Locate the cell with the specified text and output its (X, Y) center coordinate. 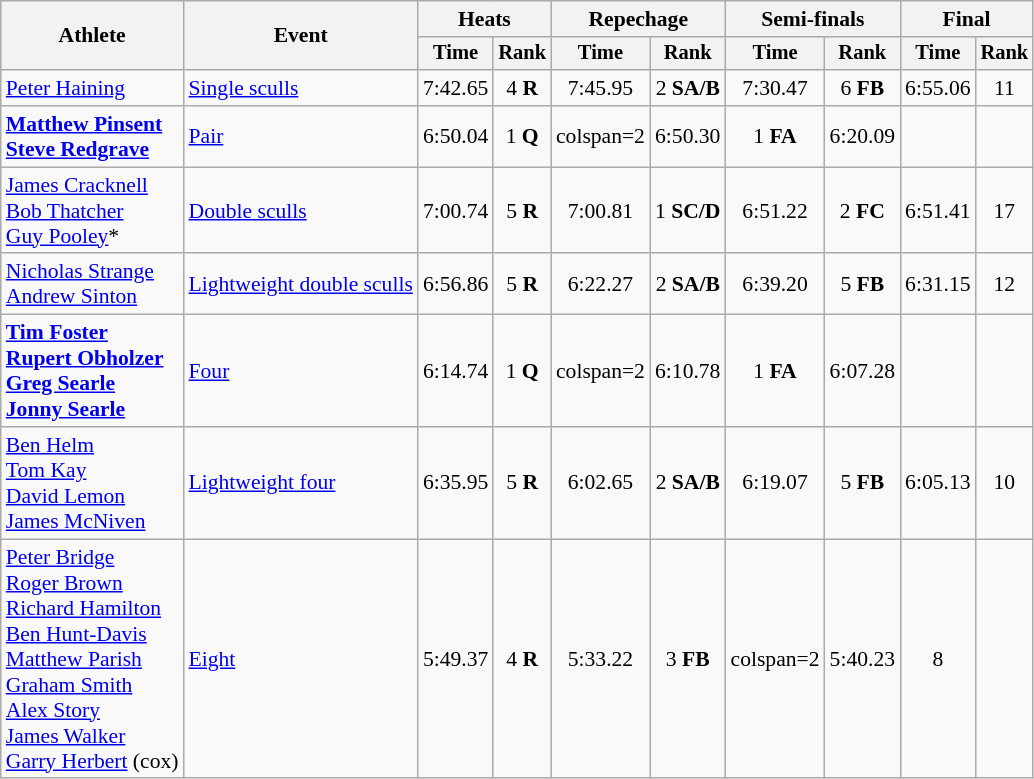
2 FC (862, 210)
Eight (300, 659)
6:10.78 (688, 371)
6:55.06 (938, 88)
Lightweight four (300, 483)
6:31.15 (938, 284)
6:50.30 (688, 136)
Peter Haining (92, 88)
Semi-finals (814, 19)
3 FB (688, 659)
7:30.47 (776, 88)
6:14.74 (456, 371)
Repechage (638, 19)
5:40.23 (862, 659)
7:00.74 (456, 210)
Matthew PinsentSteve Redgrave (92, 136)
Final (966, 19)
6:56.86 (456, 284)
6:05.13 (938, 483)
6:20.09 (862, 136)
Ben HelmTom KayDavid LemonJames McNiven (92, 483)
7:42.65 (456, 88)
7:00.81 (600, 210)
6:02.65 (600, 483)
6:19.07 (776, 483)
Tim FosterRupert ObholzerGreg SearleJonny Searle (92, 371)
Single sculls (300, 88)
5:49.37 (456, 659)
11 (1005, 88)
6 FB (862, 88)
5:33.22 (600, 659)
Double sculls (300, 210)
17 (1005, 210)
Athlete (92, 36)
Peter BridgeRoger BrownRichard HamiltonBen Hunt-DavisMatthew ParishGraham SmithAlex StoryJames WalkerGarry Herbert (cox) (92, 659)
Pair (300, 136)
1 SC/D (688, 210)
6:35.95 (456, 483)
6:22.27 (600, 284)
Event (300, 36)
Nicholas StrangeAndrew Sinton (92, 284)
Four (300, 371)
Lightweight double sculls (300, 284)
12 (1005, 284)
6:07.28 (862, 371)
6:50.04 (456, 136)
10 (1005, 483)
7:45.95 (600, 88)
8 (938, 659)
6:51.41 (938, 210)
6:39.20 (776, 284)
Heats (484, 19)
6:51.22 (776, 210)
James CracknellBob ThatcherGuy Pooley* (92, 210)
